Search for the cell housing the specified text and yield its [x, y] center coordinate. 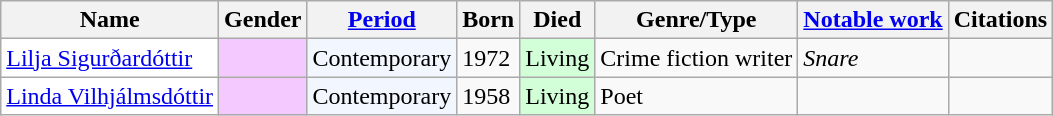
Crime fiction writer [696, 58]
Died [558, 20]
1958 [488, 96]
Born [488, 20]
1972 [488, 58]
Notable work [873, 20]
Citations [1000, 20]
Linda Vilhjálmsdóttir [110, 96]
Lilja Sigurðardóttir [110, 58]
Genre/Type [696, 20]
Gender [263, 20]
Name [110, 20]
Period [382, 20]
Poet [696, 96]
Snare [873, 58]
